Scan for the cell matching the given text and deliver its [X, Y] coordinate at center. 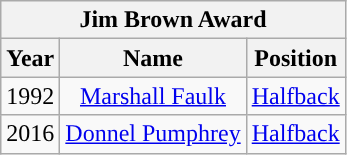
Position [296, 58]
1992 [30, 96]
Name [153, 58]
Jim Brown Award [173, 20]
Donnel Pumphrey [153, 134]
Year [30, 58]
Marshall Faulk [153, 96]
2016 [30, 134]
